Capture the cell that displays the provided text and extract its [X, Y] central coordinate. 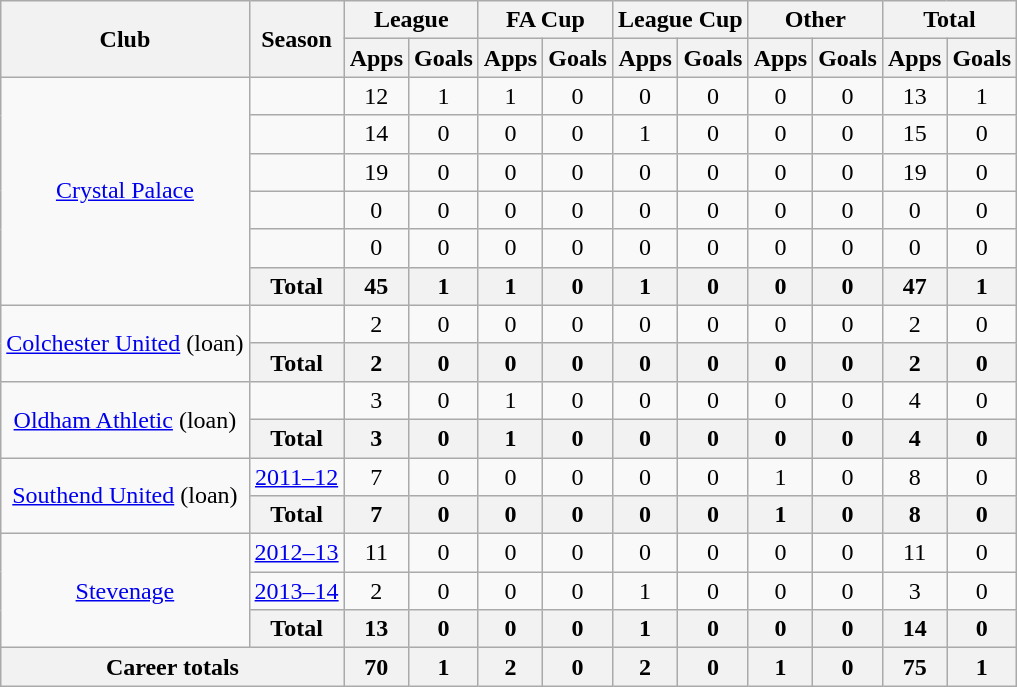
Season [296, 39]
47 [914, 286]
45 [376, 286]
2013–14 [296, 591]
Oldham Athletic (loan) [125, 419]
Colchester United (loan) [125, 343]
70 [376, 667]
12 [376, 96]
Other [815, 20]
Club [125, 39]
15 [914, 134]
League [411, 20]
FA Cup [545, 20]
Career totals [172, 667]
Crystal Palace [125, 191]
Stevenage [125, 591]
League Cup [680, 20]
2011–12 [296, 477]
2012–13 [296, 553]
75 [914, 667]
Southend United (loan) [125, 496]
